For the text-containing cell, return its midpoint in [X, Y] coordinate format. 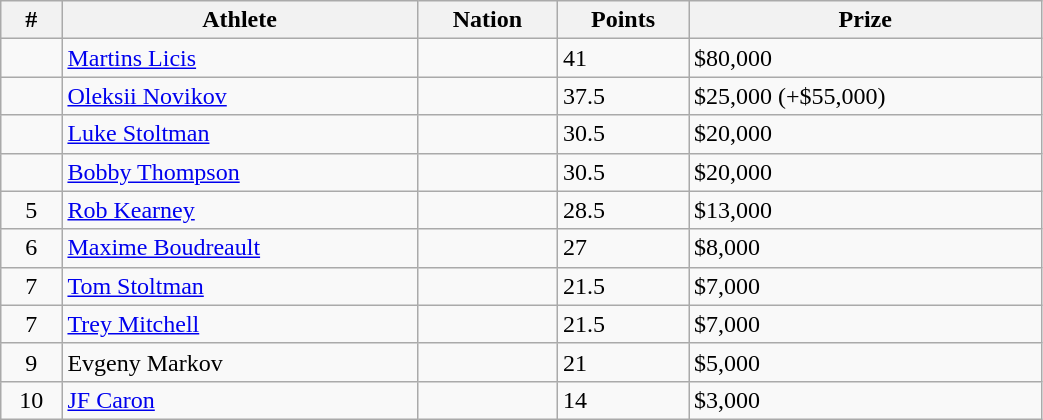
14 [624, 400]
Luke Stoltman [240, 134]
9 [32, 362]
# [32, 20]
28.5 [624, 210]
Tom Stoltman [240, 286]
Athlete [240, 20]
21 [624, 362]
$5,000 [866, 362]
$80,000 [866, 58]
5 [32, 210]
Nation [487, 20]
Evgeny Markov [240, 362]
$13,000 [866, 210]
Martins Licis [240, 58]
Rob Kearney [240, 210]
JF Caron [240, 400]
$3,000 [866, 400]
Bobby Thompson [240, 172]
Prize [866, 20]
Maxime Boudreault [240, 248]
Points [624, 20]
6 [32, 248]
41 [624, 58]
Oleksii Novikov [240, 96]
$8,000 [866, 248]
$25,000 (+$55,000) [866, 96]
10 [32, 400]
37.5 [624, 96]
27 [624, 248]
Trey Mitchell [240, 324]
